Pinpoint the cell where the given text exists, returning its [x, y] midpoint coordinate. 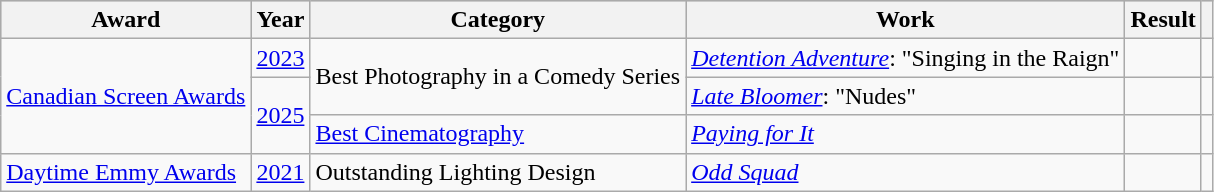
Canadian Screen Awards [126, 96]
Category [498, 20]
Daytime Emmy Awards [126, 172]
Year [280, 20]
Best Photography in a Comedy Series [498, 77]
Best Cinematography [498, 134]
Detention Adventure: "Singing in the Raign" [906, 58]
Odd Squad [906, 172]
Award [126, 20]
Paying for It [906, 134]
2021 [280, 172]
Work [906, 20]
Late Bloomer: "Nudes" [906, 96]
Result [1163, 20]
2023 [280, 58]
Outstanding Lighting Design [498, 172]
2025 [280, 115]
